Search for the cell housing the specified text and yield its [X, Y] center coordinate. 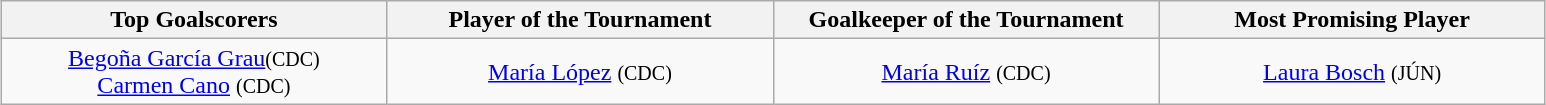
María López (CDC) [580, 72]
Begoña García Grau(CDC)Carmen Cano (CDC) [194, 72]
María Ruíz (CDC) [966, 72]
Player of the Tournament [580, 20]
Goalkeeper of the Tournament [966, 20]
Most Promising Player [1352, 20]
Top Goalscorers [194, 20]
Laura Bosch (JÚN) [1352, 72]
